Find where the given text appears and provide that cell's center as (x, y) coordinate. 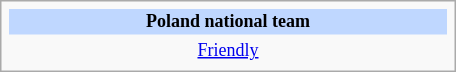
Poland national team (228, 22)
Friendly (228, 51)
